Scan for the cell matching the given text and deliver its [x, y] coordinate at center. 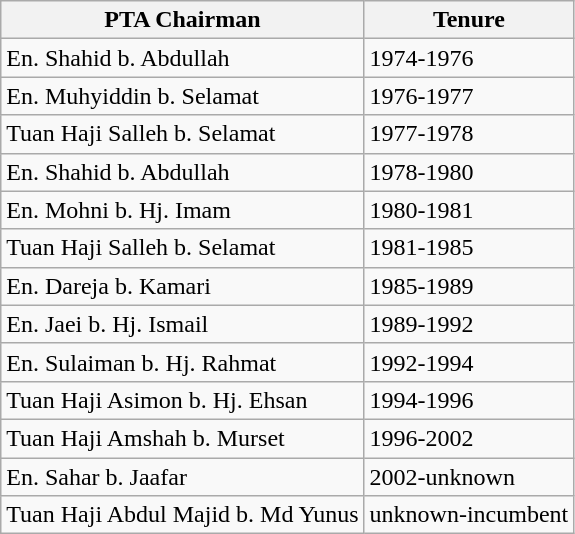
1980-1981 [469, 210]
1978-1980 [469, 172]
En. Muhyiddin b. Selamat [182, 96]
Tuan Haji Abdul Majid b. Md Yunus [182, 515]
PTA Chairman [182, 20]
1985-1989 [469, 286]
En. Mohni b. Hj. Imam [182, 210]
En. Sahar b. Jaafar [182, 477]
Tuan Haji Amshah b. Murset [182, 438]
1981-1985 [469, 248]
1977-1978 [469, 134]
En. Sulaiman b. Hj. Rahmat [182, 362]
unknown-incumbent [469, 515]
Tuan Haji Asimon b. Hj. Ehsan [182, 400]
1976-1977 [469, 96]
2002-unknown [469, 477]
1996-2002 [469, 438]
En. Dareja b. Kamari [182, 286]
1974-1976 [469, 58]
Tenure [469, 20]
En. Jaei b. Hj. Ismail [182, 324]
1989-1992 [469, 324]
1994-1996 [469, 400]
1992-1994 [469, 362]
